Pinpoint the cell where the given text exists, returning its (x, y) midpoint coordinate. 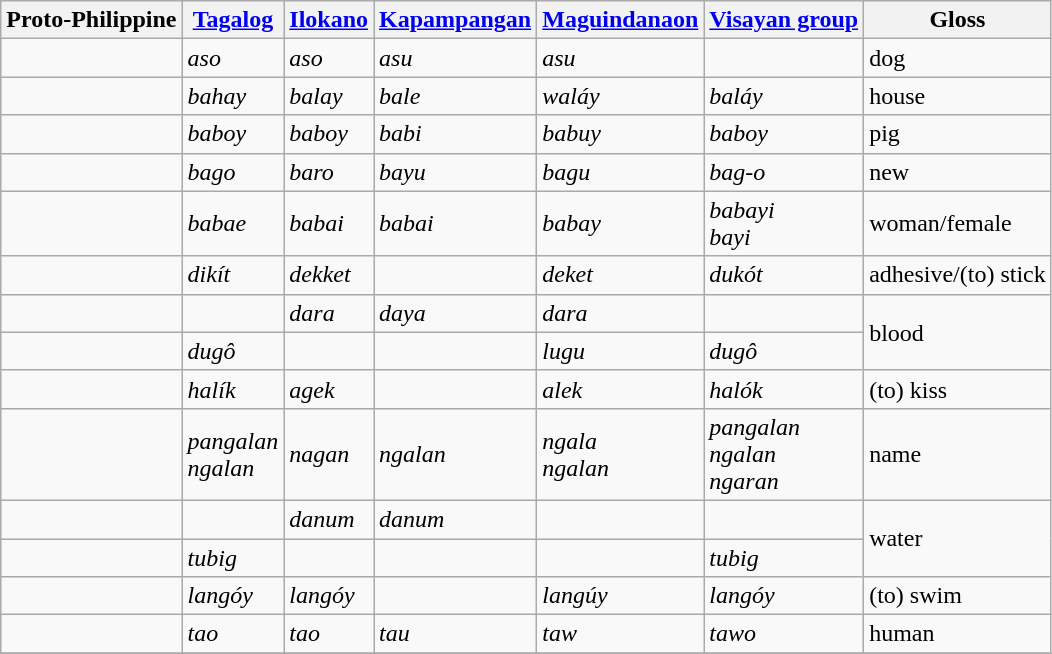
Kapampangan (456, 20)
bag-o (784, 172)
house (958, 96)
taw (620, 634)
agek (329, 389)
Gloss (958, 20)
deket (620, 275)
balay (329, 96)
baro (329, 172)
langúy (620, 596)
blood (958, 332)
name (958, 454)
(to) kiss (958, 389)
daya (456, 313)
pangalanngalanngaran (784, 454)
babae (233, 224)
tau (456, 634)
dog (958, 58)
halík (233, 389)
lugu (620, 351)
water (958, 538)
Visayan group (784, 20)
bago (233, 172)
babuy (620, 134)
bagu (620, 172)
nagan (329, 454)
ngalangalan (620, 454)
bayu (456, 172)
waláy (620, 96)
halók (784, 389)
babayibayi (784, 224)
tawo (784, 634)
ngalan (456, 454)
adhesive/(to) stick (958, 275)
babi (456, 134)
dikít (233, 275)
baláy (784, 96)
(to) swim (958, 596)
Maguindanaon (620, 20)
human (958, 634)
Tagalog (233, 20)
woman/female (958, 224)
dekket (329, 275)
bale (456, 96)
new (958, 172)
pig (958, 134)
alek (620, 389)
Proto-Philippine (92, 20)
pangalanngalan (233, 454)
bahay (233, 96)
dukót (784, 275)
babay (620, 224)
Ilokano (329, 20)
